Detect which cell encompasses the target text, then output its (x, y) center coordinate. 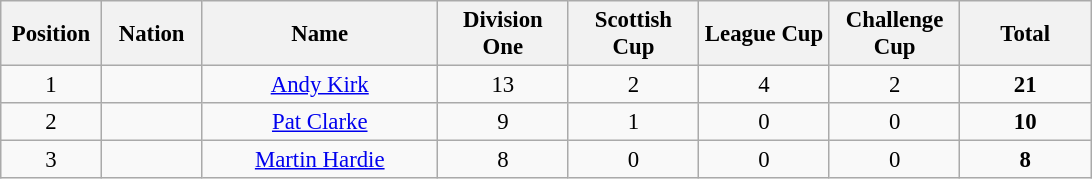
Position (52, 34)
Nation (152, 34)
9 (504, 122)
10 (1026, 122)
Challenge Cup (894, 34)
3 (52, 160)
Martin Hardie (320, 160)
Total (1026, 34)
Name (320, 34)
Andy Kirk (320, 85)
4 (764, 85)
Division One (504, 34)
13 (504, 85)
Pat Clarke (320, 122)
League Cup (764, 34)
Scottish Cup (634, 34)
21 (1026, 85)
